Output the [X, Y] coordinate of the center of the cell containing the given text.  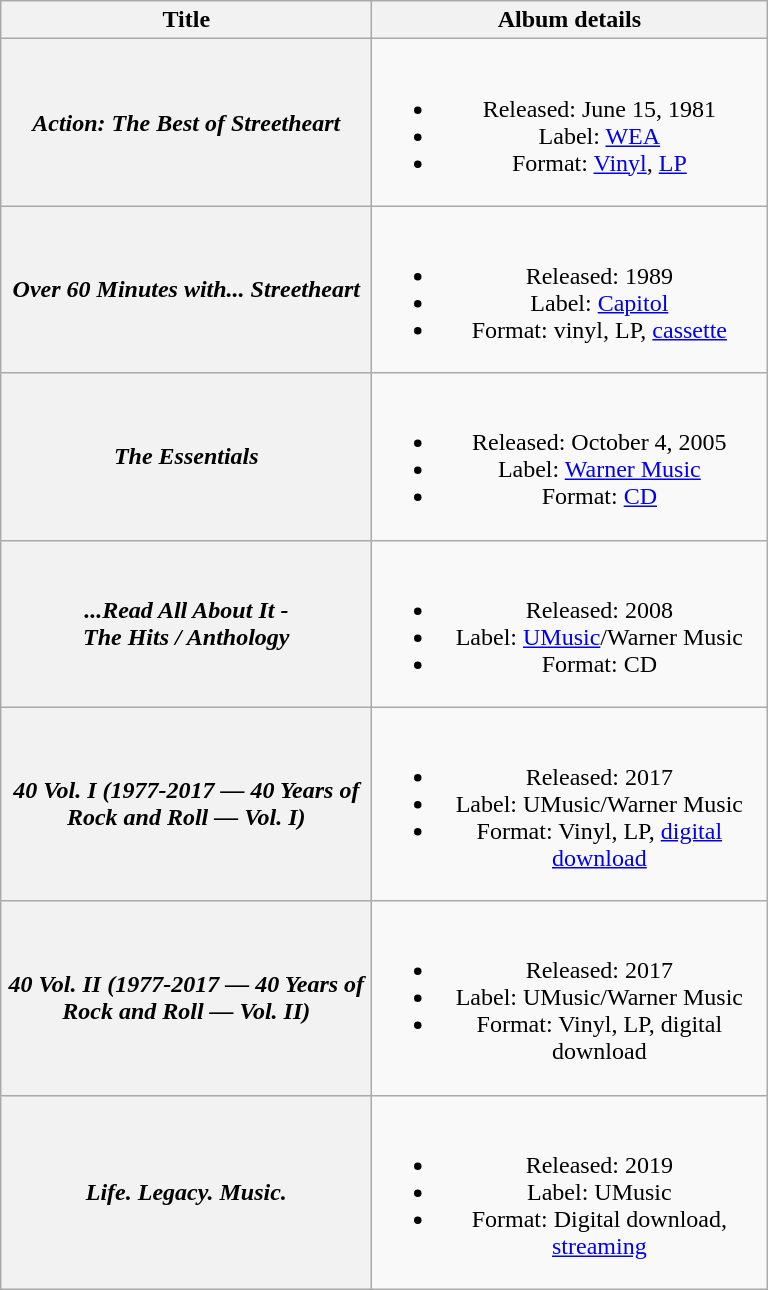
Released: 2008Label: UMusic/Warner MusicFormat: CD [570, 624]
...Read All About It - The Hits / Anthology [186, 624]
The Essentials [186, 456]
Released: 1989Label: CapitolFormat: vinyl, LP, cassette [570, 290]
Title [186, 20]
Released: June 15, 1981Label: WEAFormat: Vinyl, LP [570, 122]
Released: 2019Label: UMusicFormat: Digital download, streaming [570, 1192]
40 Vol. II (1977-2017 — 40 Years of Rock and Roll — Vol. II) [186, 998]
Action: The Best of Streetheart [186, 122]
Album details [570, 20]
Over 60 Minutes with... Streetheart [186, 290]
40 Vol. I (1977-2017 — 40 Years of Rock and Roll — Vol. I) [186, 804]
Life. Legacy. Music. [186, 1192]
Released: October 4, 2005Label: Warner MusicFormat: CD [570, 456]
